Provide the (X, Y) coordinate of the cell's center where the given text is located.  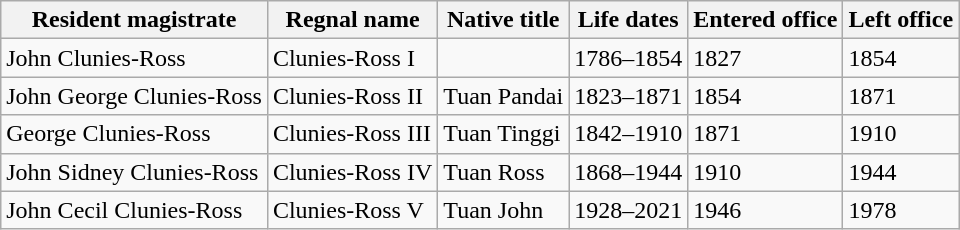
John Clunies-Ross (134, 58)
1786–1854 (628, 58)
Tuan Tinggi (504, 134)
Tuan John (504, 210)
Regnal name (352, 20)
Native title (504, 20)
Left office (901, 20)
Clunies-Ross III (352, 134)
John Cecil Clunies-Ross (134, 210)
1978 (901, 210)
1946 (766, 210)
1944 (901, 172)
Clunies-Ross V (352, 210)
Life dates (628, 20)
John George Clunies-Ross (134, 96)
Clunies-Ross II (352, 96)
Tuan Pandai (504, 96)
Clunies-Ross IV (352, 172)
John Sidney Clunies-Ross (134, 172)
1823–1871 (628, 96)
1842–1910 (628, 134)
1928–2021 (628, 210)
Resident magistrate (134, 20)
1827 (766, 58)
Tuan Ross (504, 172)
Entered office (766, 20)
Clunies-Ross I (352, 58)
1868–1944 (628, 172)
George Clunies-Ross (134, 134)
